Capture the cell that displays the provided text and extract its (x, y) central coordinate. 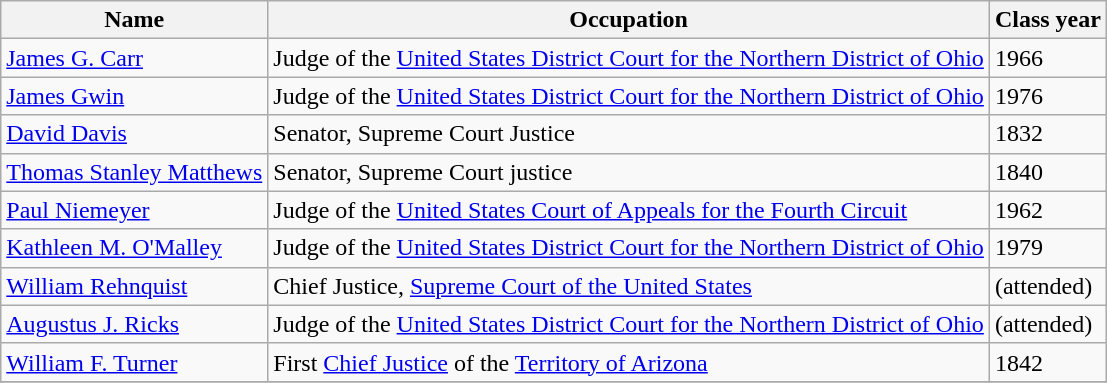
Name (134, 20)
Augustus J. Ricks (134, 324)
Judge of the United States Court of Appeals for the Fourth Circuit (629, 210)
1832 (1048, 134)
William F. Turner (134, 362)
Thomas Stanley Matthews (134, 172)
Occupation (629, 20)
Senator, Supreme Court justice (629, 172)
Kathleen M. O'Malley (134, 248)
1966 (1048, 58)
David Davis (134, 134)
William Rehnquist (134, 286)
James Gwin (134, 96)
1976 (1048, 96)
Paul Niemeyer (134, 210)
First Chief Justice of the Territory of Arizona (629, 362)
James G. Carr (134, 58)
Chief Justice, Supreme Court of the United States (629, 286)
Class year (1048, 20)
Senator, Supreme Court Justice (629, 134)
1842 (1048, 362)
1962 (1048, 210)
1840 (1048, 172)
1979 (1048, 248)
